Detect which cell encompasses the target text, then output its [X, Y] center coordinate. 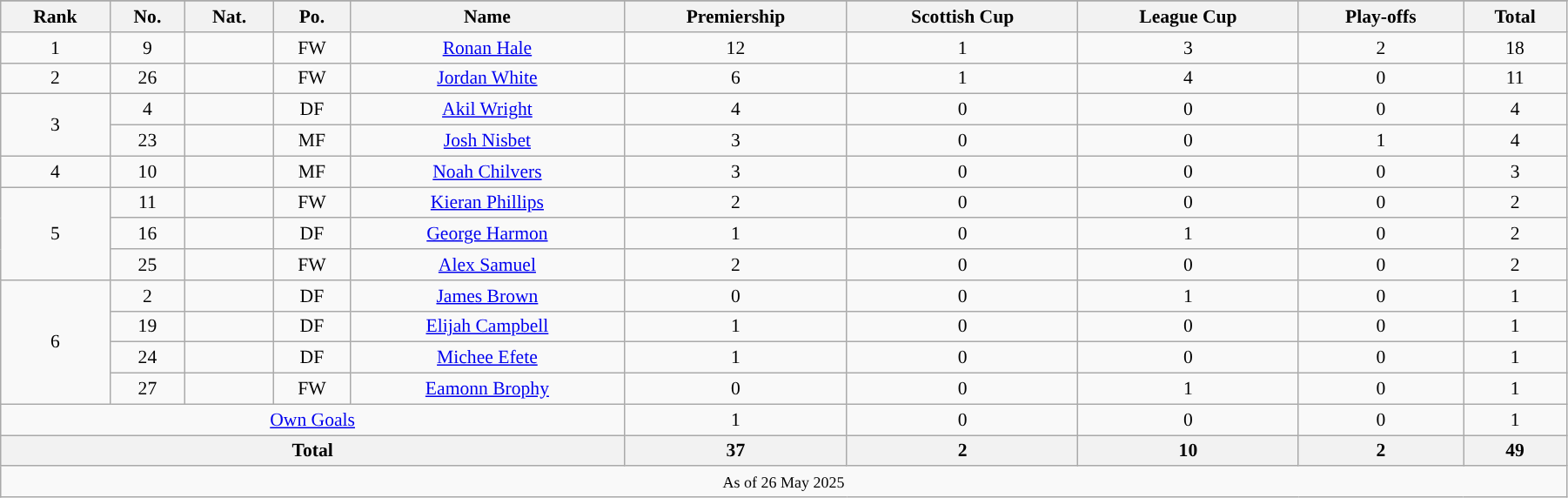
5 [56, 233]
12 [735, 48]
Akil Wright [487, 110]
49 [1516, 451]
Elijah Campbell [487, 326]
Play-offs [1381, 17]
James Brown [487, 296]
Po. [312, 17]
16 [148, 234]
23 [148, 141]
Josh Nisbet [487, 141]
19 [148, 326]
26 [148, 78]
Rank [56, 17]
Kieran Phillips [487, 203]
Scottish Cup [962, 17]
Nat. [230, 17]
Name [487, 17]
George Harmon [487, 234]
9 [148, 48]
27 [148, 389]
As of 26 May 2025 [784, 482]
Noah Chilvers [487, 172]
No. [148, 17]
League Cup [1189, 17]
Jordan White [487, 78]
Own Goals [313, 420]
Eamonn Brophy [487, 389]
25 [148, 265]
Ronan Hale [487, 48]
37 [735, 451]
Premiership [735, 17]
18 [1516, 48]
Alex Samuel [487, 265]
Michee Efete [487, 358]
24 [148, 358]
